For the text-containing cell, return its midpoint in (X, Y) coordinate format. 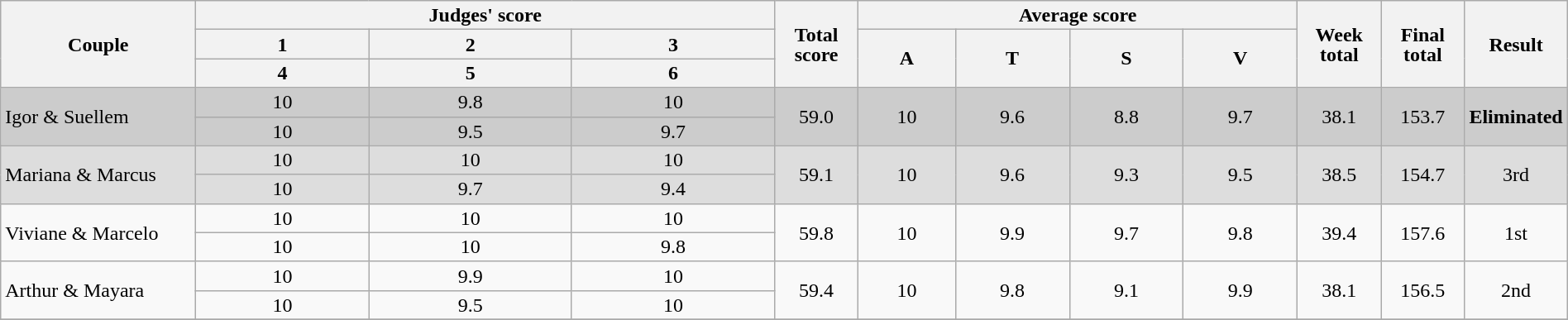
Judges' score (485, 15)
5 (470, 73)
4 (283, 73)
8.8 (1126, 117)
Igor & Suellem (98, 117)
Viviane & Marcelo (98, 232)
S (1126, 59)
59.8 (817, 232)
3rd (1516, 174)
Mariana & Marcus (98, 174)
A (907, 59)
Final total (1422, 45)
Arthur & Mayara (98, 290)
1st (1516, 232)
3 (673, 45)
156.5 (1422, 290)
Eliminated (1516, 117)
153.7 (1422, 117)
38.5 (1340, 174)
2 (470, 45)
1 (283, 45)
2nd (1516, 290)
V (1241, 59)
154.7 (1422, 174)
Couple (98, 45)
9.3 (1126, 174)
59.0 (817, 117)
9.1 (1126, 290)
6 (673, 73)
Week total (1340, 45)
157.6 (1422, 232)
Result (1516, 45)
9.4 (673, 189)
Average score (1078, 15)
59.4 (817, 290)
T (1012, 59)
Total score (817, 45)
59.1 (817, 174)
39.4 (1340, 232)
